Locate the cell with the specified text and output its (x, y) center coordinate. 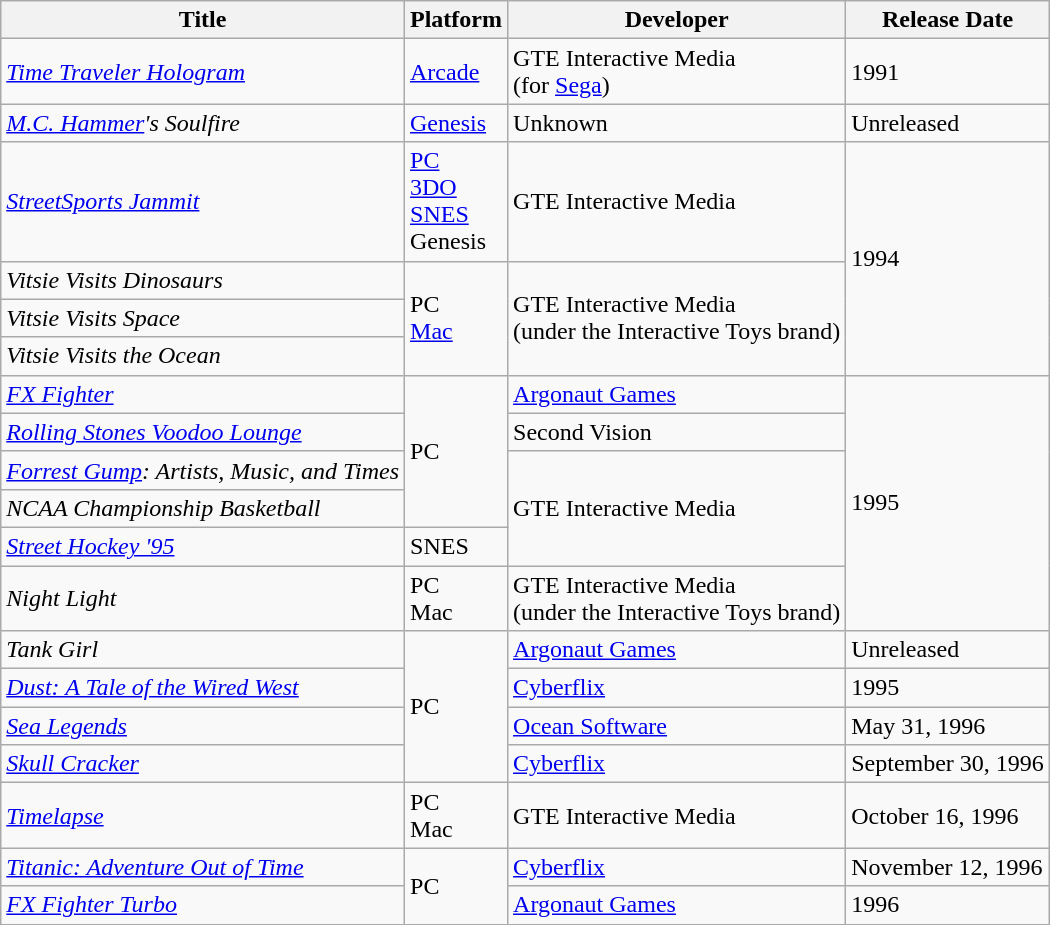
FX Fighter (203, 394)
Street Hockey '95 (203, 546)
Vitsie Visits the Ocean (203, 356)
Titanic: Adventure Out of Time (203, 867)
1991 (948, 72)
Rolling Stones Voodoo Lounge (203, 432)
Developer (677, 20)
Platform (456, 20)
StreetSports Jammit (203, 202)
FX Fighter Turbo (203, 905)
September 30, 1996 (948, 764)
Timelapse (203, 816)
Arcade (456, 72)
Time Traveler Hologram (203, 72)
Unknown (677, 123)
Title (203, 20)
Sea Legends (203, 726)
May 31, 1996 (948, 726)
Second Vision (677, 432)
Dust: A Tale of the Wired West (203, 688)
Ocean Software (677, 726)
1994 (948, 258)
Forrest Gump: Artists, Music, and Times (203, 470)
Skull Cracker (203, 764)
Tank Girl (203, 650)
PC3DOSNESGenesis (456, 202)
Vitsie Visits Dinosaurs (203, 280)
Night Light (203, 598)
Release Date (948, 20)
November 12, 1996 (948, 867)
1996 (948, 905)
October 16, 1996 (948, 816)
Vitsie Visits Space (203, 318)
SNES (456, 546)
NCAA Championship Basketball (203, 508)
GTE Interactive Media(for Sega) (677, 72)
Genesis (456, 123)
M.C. Hammer's Soulfire (203, 123)
